Return the [X, Y] coordinate for the center point of the cell that contains the specified text.  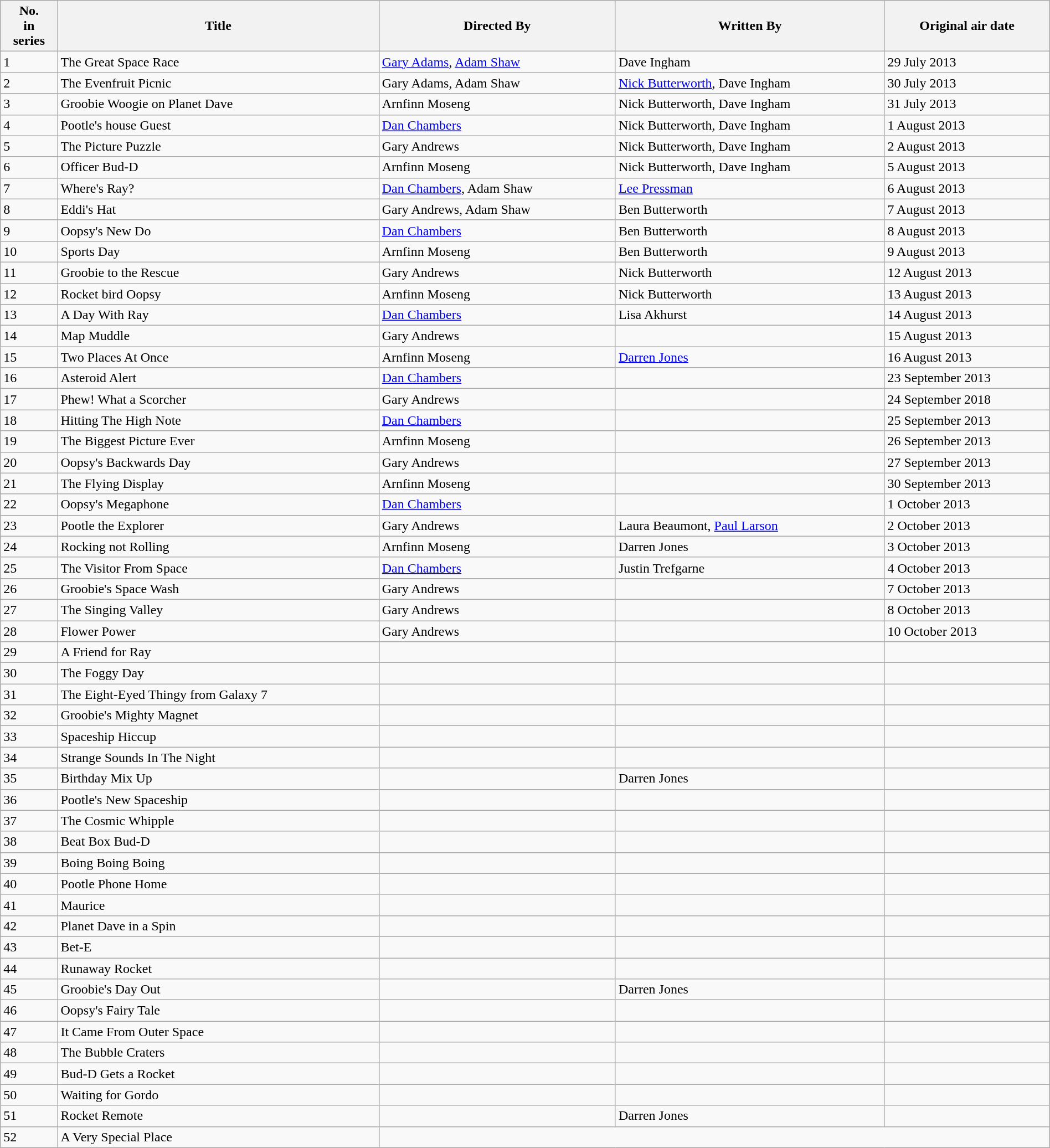
5 [29, 146]
Spaceship Hiccup [218, 737]
27 September 2013 [967, 462]
Oopsy's Backwards Day [218, 462]
Gary Andrews, Adam Shaw [497, 209]
It Came From Outer Space [218, 1032]
No.inseries [29, 26]
Beat Box Bud-D [218, 842]
6 [29, 167]
40 [29, 884]
52 [29, 1137]
38 [29, 842]
15 August 2013 [967, 336]
2 August 2013 [967, 146]
8 August 2013 [967, 230]
Boing Boing Boing [218, 863]
9 August 2013 [967, 251]
2 October 2013 [967, 526]
27 [29, 610]
Title [218, 26]
49 [29, 1074]
Runaway Rocket [218, 969]
26 September 2013 [967, 441]
3 October 2013 [967, 547]
13 August 2013 [967, 294]
Groobie's Space Wash [218, 589]
Oopsy's Megaphone [218, 504]
22 [29, 504]
24 [29, 547]
6 August 2013 [967, 188]
8 October 2013 [967, 610]
1 [29, 62]
The Biggest Picture Ever [218, 441]
43 [29, 947]
19 [29, 441]
Eddi's Hat [218, 209]
Sports Day [218, 251]
The Bubble Craters [218, 1053]
Asteroid Alert [218, 378]
The Great Space Race [218, 62]
Written By [750, 26]
Strange Sounds In The Night [218, 758]
Map Muddle [218, 336]
41 [29, 905]
11 [29, 272]
17 [29, 399]
29 July 2013 [967, 62]
5 August 2013 [967, 167]
35 [29, 779]
25 [29, 568]
Oopsy's Fairy Tale [218, 1011]
47 [29, 1032]
Lee Pressman [750, 188]
A Day With Ray [218, 315]
Groobie's Mighty Magnet [218, 715]
2 [29, 83]
34 [29, 758]
23 September 2013 [967, 378]
3 [29, 104]
1 October 2013 [967, 504]
23 [29, 526]
50 [29, 1095]
7 August 2013 [967, 209]
51 [29, 1116]
30 July 2013 [967, 83]
A Very Special Place [218, 1137]
33 [29, 737]
8 [29, 209]
18 [29, 420]
45 [29, 990]
The Visitor From Space [218, 568]
31 July 2013 [967, 104]
Planet Dave in a Spin [218, 926]
Two Places At Once [218, 357]
14 [29, 336]
48 [29, 1053]
The Cosmic Whipple [218, 821]
Birthday Mix Up [218, 779]
7 [29, 188]
24 September 2018 [967, 399]
31 [29, 694]
Maurice [218, 905]
14 August 2013 [967, 315]
37 [29, 821]
Laura Beaumont, Paul Larson [750, 526]
10 October 2013 [967, 631]
The Flying Display [218, 483]
32 [29, 715]
Oopsy's New Do [218, 230]
Where's Ray? [218, 188]
Groobie Woogie on Planet Dave [218, 104]
44 [29, 969]
21 [29, 483]
12 [29, 294]
16 [29, 378]
10 [29, 251]
Pootle's house Guest [218, 125]
Bet-E [218, 947]
Lisa Akhurst [750, 315]
Pootle the Explorer [218, 526]
1 August 2013 [967, 125]
Dan Chambers, Adam Shaw [497, 188]
4 [29, 125]
46 [29, 1011]
The Picture Puzzle [218, 146]
13 [29, 315]
Dave Ingham [750, 62]
28 [29, 631]
12 August 2013 [967, 272]
Rocking not Rolling [218, 547]
29 [29, 652]
39 [29, 863]
The Evenfruit Picnic [218, 83]
Hitting The High Note [218, 420]
Groobie's Day Out [218, 990]
15 [29, 357]
7 October 2013 [967, 589]
Flower Power [218, 631]
16 August 2013 [967, 357]
Bud-D Gets a Rocket [218, 1074]
26 [29, 589]
Original air date [967, 26]
30 September 2013 [967, 483]
Phew! What a Scorcher [218, 399]
Officer Bud-D [218, 167]
36 [29, 800]
A Friend for Ray [218, 652]
Pootle Phone Home [218, 884]
4 October 2013 [967, 568]
Waiting for Gordo [218, 1095]
30 [29, 673]
Pootle's New Spaceship [218, 800]
The Eight-Eyed Thingy from Galaxy 7 [218, 694]
Rocket Remote [218, 1116]
9 [29, 230]
Directed By [497, 26]
Justin Trefgarne [750, 568]
Rocket bird Oopsy [218, 294]
Groobie to the Rescue [218, 272]
20 [29, 462]
The Foggy Day [218, 673]
42 [29, 926]
The Singing Valley [218, 610]
25 September 2013 [967, 420]
